Find where the given text appears and provide that cell's center as (x, y) coordinate. 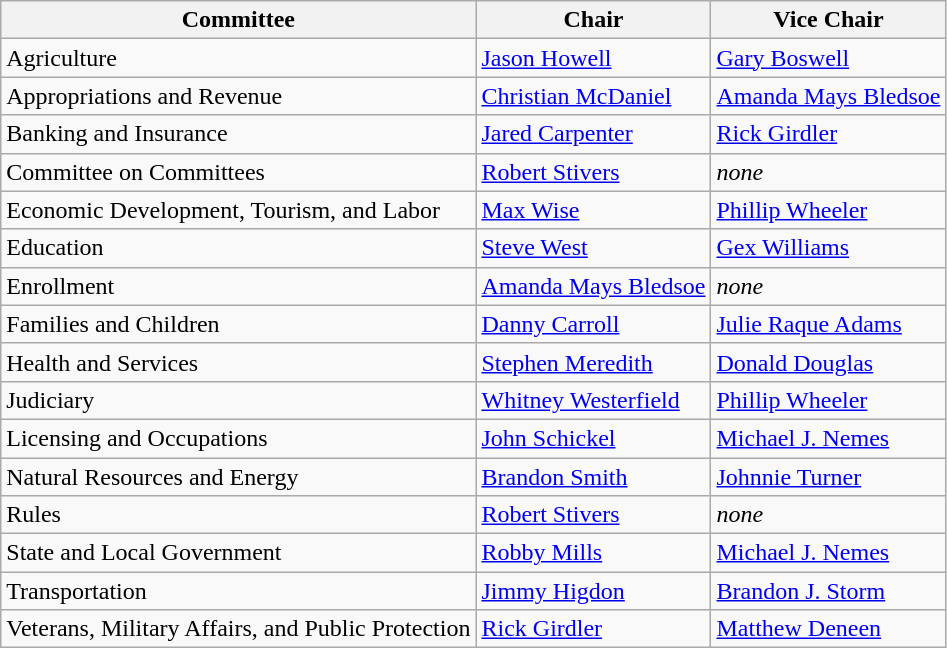
Robby Mills (594, 553)
Licensing and Occupations (238, 438)
Matthew Deneen (828, 629)
Committee on Committees (238, 172)
Whitney Westerfield (594, 400)
State and Local Government (238, 553)
Families and Children (238, 324)
Gex Williams (828, 248)
Jimmy Higdon (594, 591)
Banking and Insurance (238, 134)
Natural Resources and Energy (238, 477)
Donald Douglas (828, 362)
Health and Services (238, 362)
Transportation (238, 591)
Johnnie Turner (828, 477)
Appropriations and Revenue (238, 96)
Jared Carpenter (594, 134)
Steve West (594, 248)
Julie Raque Adams (828, 324)
Max Wise (594, 210)
Brandon Smith (594, 477)
Vice Chair (828, 20)
Brandon J. Storm (828, 591)
Jason Howell (594, 58)
Rules (238, 515)
Agriculture (238, 58)
Danny Carroll (594, 324)
Education (238, 248)
Judiciary (238, 400)
Christian McDaniel (594, 96)
Veterans, Military Affairs, and Public Protection (238, 629)
Chair (594, 20)
Stephen Meredith (594, 362)
Gary Boswell (828, 58)
Committee (238, 20)
Enrollment (238, 286)
Economic Development, Tourism, and Labor (238, 210)
John Schickel (594, 438)
